Return [x, y] of the center of cell containing provided text 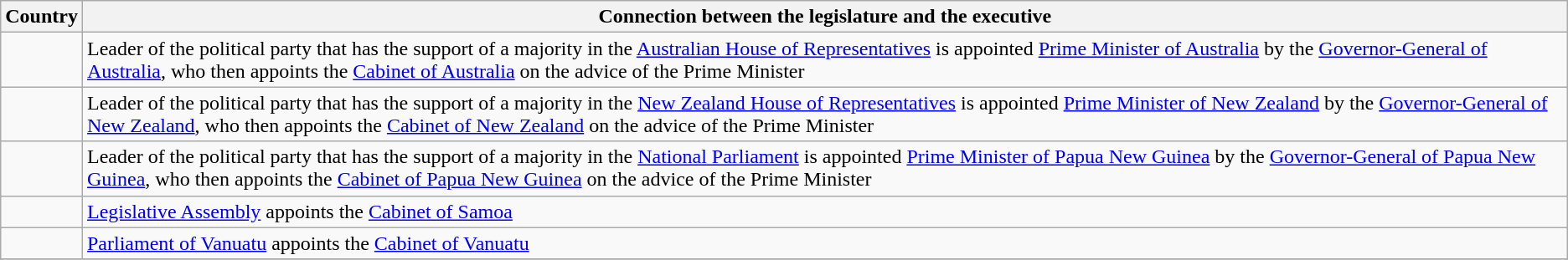
Parliament of Vanuatu appoints the Cabinet of Vanuatu [824, 243]
Country [42, 17]
Connection between the legislature and the executive [824, 17]
Legislative Assembly appoints the Cabinet of Samoa [824, 212]
